Scan for the cell matching the given text and deliver its (X, Y) coordinate at center. 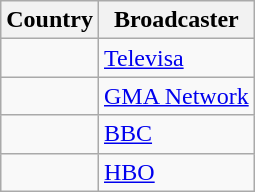
Televisa (176, 58)
Country (50, 20)
BBC (176, 134)
Broadcaster (176, 20)
GMA Network (176, 96)
HBO (176, 172)
